Scan for the cell matching the given text and deliver its [x, y] coordinate at center. 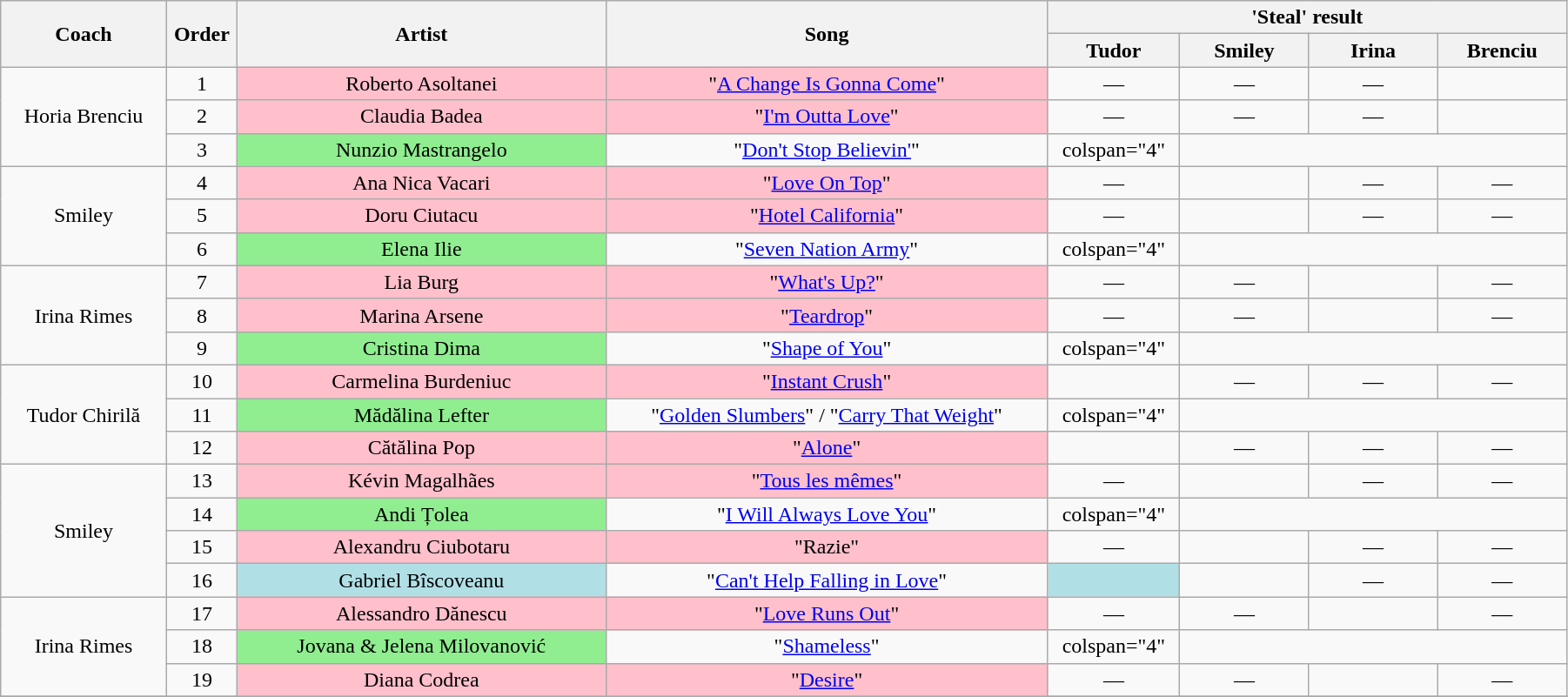
18 [202, 647]
"Love On Top" [827, 183]
Artist [421, 34]
Song [827, 34]
"Don't Stop Believin'" [827, 150]
2 [202, 117]
Jovana & Jelena Milovanović [421, 647]
Tudor Chirilă [84, 414]
"I'm Outta Love" [827, 117]
17 [202, 613]
"Tous les mêmes" [827, 481]
Diana Codrea [421, 680]
Cătălina Pop [421, 448]
Alexandru Ciubotaru [421, 547]
Claudia Badea [421, 117]
"Can't Help Falling in Love" [827, 580]
"Hotel California" [827, 216]
"Shape of You" [827, 348]
"Alone" [827, 448]
"Instant Crush" [827, 381]
Mădălina Lefter [421, 415]
Ana Nica Vacari [421, 183]
13 [202, 481]
12 [202, 448]
3 [202, 150]
Horia Brenciu [84, 117]
"Desire" [827, 680]
Tudor [1114, 50]
Marina Arsene [421, 315]
"I Will Always Love You" [827, 514]
16 [202, 580]
Irina [1373, 50]
Doru Ciutacu [421, 216]
Lia Burg [421, 282]
"What's Up?" [827, 282]
10 [202, 381]
Order [202, 34]
Carmelina Burdeniuc [421, 381]
4 [202, 183]
"Teardrop" [827, 315]
Brenciu [1502, 50]
Roberto Asoltanei [421, 84]
7 [202, 282]
9 [202, 348]
Coach [84, 34]
Nunzio Mastrangelo [421, 150]
'Steal' result [1307, 17]
Kévin Magalhães [421, 481]
"Love Runs Out" [827, 613]
Gabriel Bîscoveanu [421, 580]
Alessandro Dănescu [421, 613]
14 [202, 514]
"Razie" [827, 547]
"Shameless" [827, 647]
5 [202, 216]
"Seven Nation Army" [827, 249]
1 [202, 84]
15 [202, 547]
Cristina Dima [421, 348]
6 [202, 249]
19 [202, 680]
"A Change Is Gonna Come" [827, 84]
Elena Ilie [421, 249]
11 [202, 415]
Andi Țolea [421, 514]
8 [202, 315]
"Golden Slumbers" / "Carry That Weight" [827, 415]
